Locate the cell with the specified text and output its [X, Y] center coordinate. 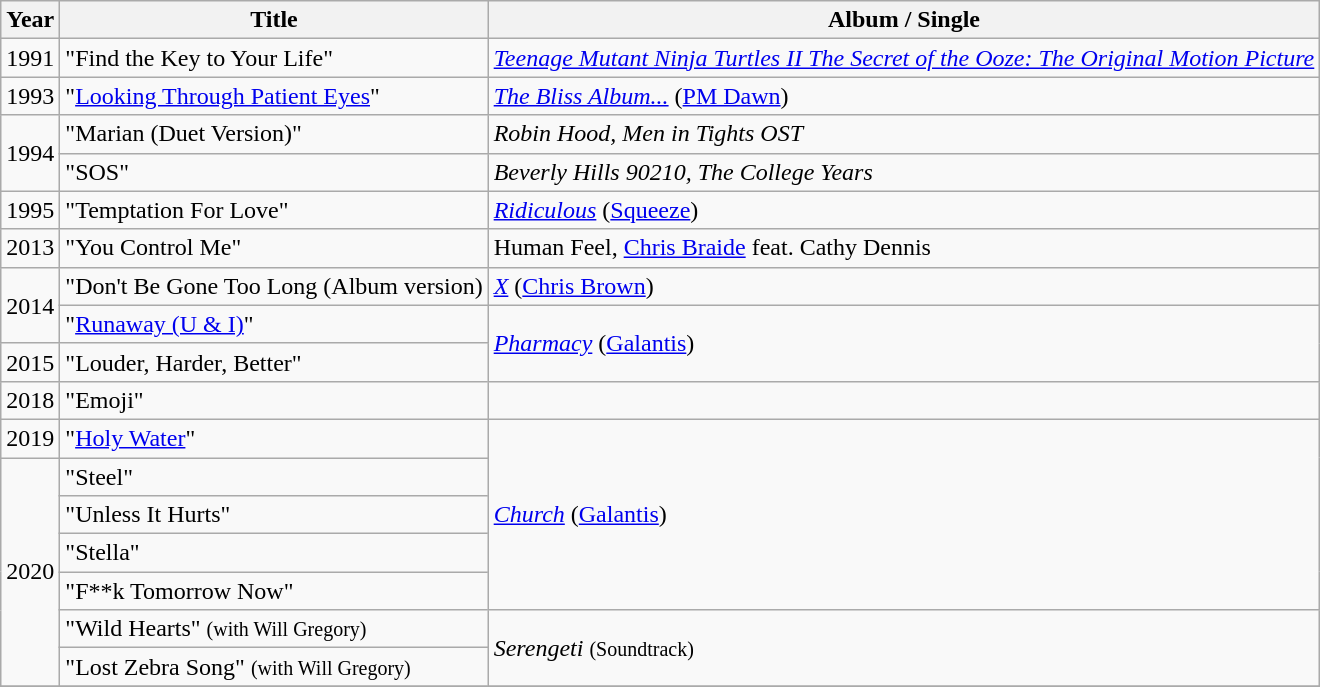
"Lost Zebra Song" (with Will Gregory) [274, 667]
Beverly Hills 90210, The College Years [904, 172]
"Temptation For Love" [274, 210]
1991 [30, 58]
2013 [30, 248]
"Emoji" [274, 400]
"Unless It Hurts" [274, 515]
1995 [30, 210]
X (Chris Brown) [904, 286]
Serengeti (Soundtrack) [904, 648]
Year [30, 20]
1993 [30, 96]
Church (Galantis) [904, 514]
"F**k Tomorrow Now" [274, 591]
"Steel" [274, 477]
2018 [30, 400]
Teenage Mutant Ninja Turtles II The Secret of the Ooze: The Original Motion Picture [904, 58]
"Looking Through Patient Eyes" [274, 96]
Album / Single [904, 20]
"Wild Hearts" (with Will Gregory) [274, 629]
"SOS" [274, 172]
2015 [30, 362]
2019 [30, 438]
"Don't Be Gone Too Long (Album version) [274, 286]
"You Control Me" [274, 248]
Robin Hood, Men in Tights OST [904, 134]
"Stella" [274, 553]
Ridiculous (Squeeze) [904, 210]
"Runaway (U & I)" [274, 324]
Title [274, 20]
Pharmacy (Galantis) [904, 343]
"Find the Key to Your Life" [274, 58]
2014 [30, 305]
"Holy Water" [274, 438]
"Louder, Harder, Better" [274, 362]
2020 [30, 572]
1994 [30, 153]
"Marian (Duet Version)" [274, 134]
Human Feel, Chris Braide feat. Cathy Dennis [904, 248]
The Bliss Album... (PM Dawn) [904, 96]
